Scan for the cell matching the given text and deliver its (x, y) coordinate at center. 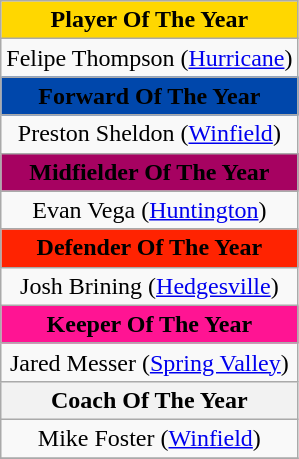
Evan Vega (Huntington) (150, 210)
Mike Foster (Winfield) (150, 438)
Forward Of The Year (150, 96)
Josh Brining (Hedgesville) (150, 286)
Preston Sheldon (Winfield) (150, 134)
Jared Messer (Spring Valley) (150, 362)
Keeper Of The Year (150, 324)
Defender Of The Year (150, 248)
Felipe Thompson (Hurricane) (150, 58)
Player Of The Year (150, 20)
Midfielder Of The Year (150, 172)
Coach Of The Year (150, 400)
